Extract the [x, y] coordinate from the center of the cell holding the provided text.  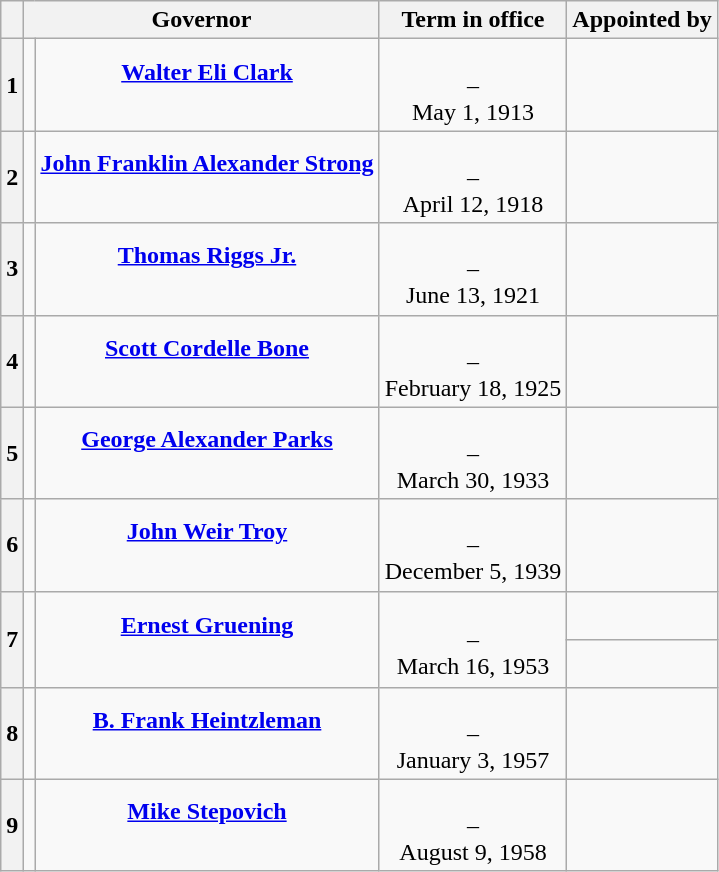
John Franklin Alexander Strong [207, 177]
–December 5, 1939 [473, 545]
John Weir Troy [207, 545]
4 [12, 361]
Scott Cordelle Bone [207, 361]
3 [12, 269]
Term in office [473, 20]
8 [12, 733]
–March 30, 1933 [473, 453]
–May 1, 1913 [473, 85]
–August 9, 1958 [473, 825]
George Alexander Parks [207, 453]
Appointed by [642, 20]
–April 12, 1918 [473, 177]
5 [12, 453]
–March 16, 1953 [473, 639]
Mike Stepovich [207, 825]
B. Frank Heintzleman [207, 733]
Walter Eli Clark [207, 85]
6 [12, 545]
9 [12, 825]
Ernest Gruening [207, 639]
Governor [202, 20]
–June 13, 1921 [473, 269]
–January 3, 1957 [473, 733]
7 [12, 639]
Thomas Riggs Jr. [207, 269]
–February 18, 1925 [473, 361]
2 [12, 177]
1 [12, 85]
